Return [x, y] of the center of cell containing provided text 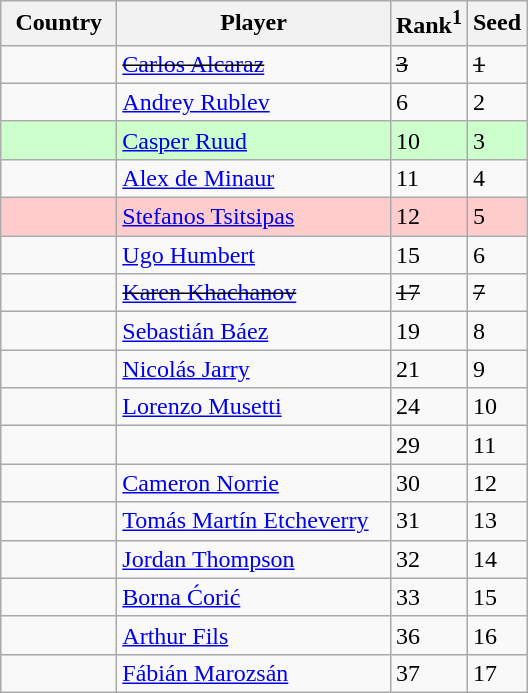
14 [496, 559]
31 [428, 521]
Nicolás Jarry [254, 369]
19 [428, 331]
Seed [496, 24]
Stefanos Tsitsipas [254, 217]
33 [428, 597]
Lorenzo Musetti [254, 407]
1 [496, 64]
16 [496, 635]
7 [496, 293]
Country [59, 24]
13 [496, 521]
36 [428, 635]
Player [254, 24]
Arthur Fils [254, 635]
Rank1 [428, 24]
29 [428, 445]
Fábián Marozsán [254, 673]
2 [496, 102]
Karen Khachanov [254, 293]
24 [428, 407]
32 [428, 559]
30 [428, 483]
Alex de Minaur [254, 178]
Jordan Thompson [254, 559]
4 [496, 178]
9 [496, 369]
Ugo Humbert [254, 255]
8 [496, 331]
Cameron Norrie [254, 483]
21 [428, 369]
37 [428, 673]
5 [496, 217]
Casper Ruud [254, 140]
Borna Ćorić [254, 597]
Sebastián Báez [254, 331]
Carlos Alcaraz [254, 64]
Tomás Martín Etcheverry [254, 521]
Andrey Rublev [254, 102]
